Locate the cell with the specified text and output its [x, y] center coordinate. 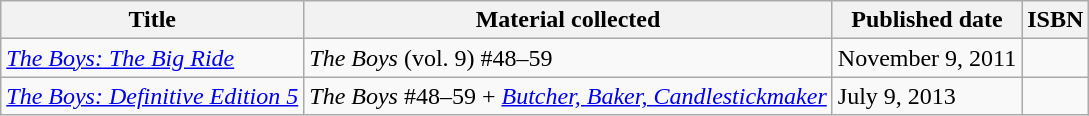
The Boys (vol. 9) #48–59 [568, 58]
ISBN [1056, 20]
The Boys: Definitive Edition 5 [152, 96]
Material collected [568, 20]
Published date [926, 20]
July 9, 2013 [926, 96]
The Boys: The Big Ride [152, 58]
November 9, 2011 [926, 58]
The Boys #48–59 + Butcher, Baker, Candlestickmaker [568, 96]
Title [152, 20]
